Output the [x, y] coordinate of the center of the cell containing the given text.  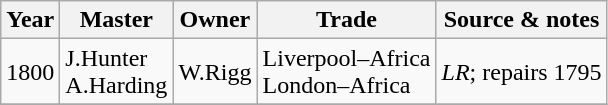
Liverpool–AfricaLondon–Africa [346, 72]
Trade [346, 20]
1800 [30, 72]
LR; repairs 1795 [522, 72]
W.Rigg [215, 72]
Master [116, 20]
Source & notes [522, 20]
Owner [215, 20]
Year [30, 20]
J.HunterA.Harding [116, 72]
